Find where the given text appears and provide that cell's center as [X, Y] coordinate. 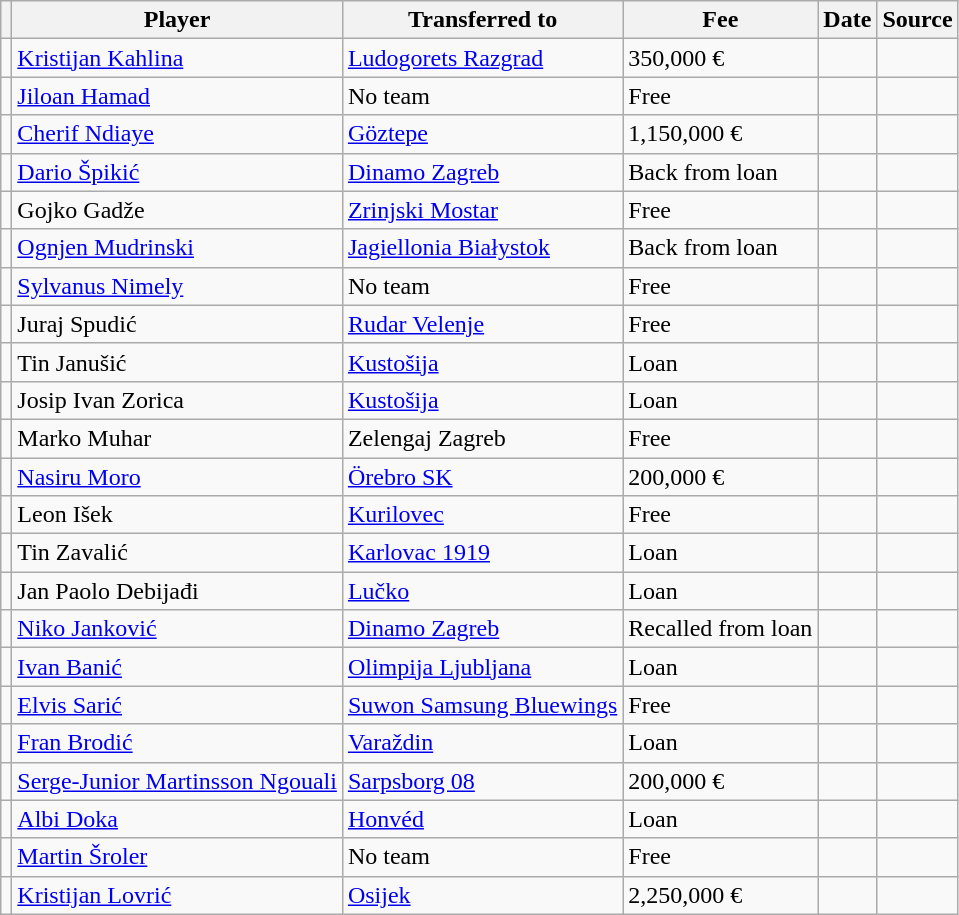
Osijek [482, 895]
Transferred to [482, 20]
Ivan Banić [178, 667]
Göztepe [482, 134]
Karlovac 1919 [482, 553]
Josip Ivan Zorica [178, 400]
Kurilovec [482, 515]
Jiloan Hamad [178, 96]
Niko Janković [178, 629]
Albi Doka [178, 819]
Elvis Sarić [178, 705]
Fran Brodić [178, 743]
Tin Janušić [178, 362]
Varaždin [482, 743]
Source [918, 20]
Gojko Gadže [178, 210]
Ognjen Mudrinski [178, 248]
1,150,000 € [720, 134]
Honvéd [482, 819]
Marko Muhar [178, 438]
Date [848, 20]
Tin Zavalić [178, 553]
Jan Paolo Debijađi [178, 591]
2,250,000 € [720, 895]
Martin Šroler [178, 857]
Ludogorets Razgrad [482, 58]
Player [178, 20]
Cherif Ndiaye [178, 134]
Kristijan Lovrić [178, 895]
Sarpsborg 08 [482, 781]
Serge-Junior Martinsson Ngouali [178, 781]
Recalled from loan [720, 629]
Sylvanus Nimely [178, 286]
Lučko [482, 591]
Fee [720, 20]
Juraj Spudić [178, 324]
Nasiru Moro [178, 477]
Dario Špikić [178, 172]
Olimpija Ljubljana [482, 667]
Suwon Samsung Bluewings [482, 705]
Kristijan Kahlina [178, 58]
Jagiellonia Białystok [482, 248]
Leon Išek [178, 515]
Zrinjski Mostar [482, 210]
350,000 € [720, 58]
Zelengaj Zagreb [482, 438]
Rudar Velenje [482, 324]
Örebro SK [482, 477]
